Identify which cell holds the provided text, then report its [x, y] central coordinate. 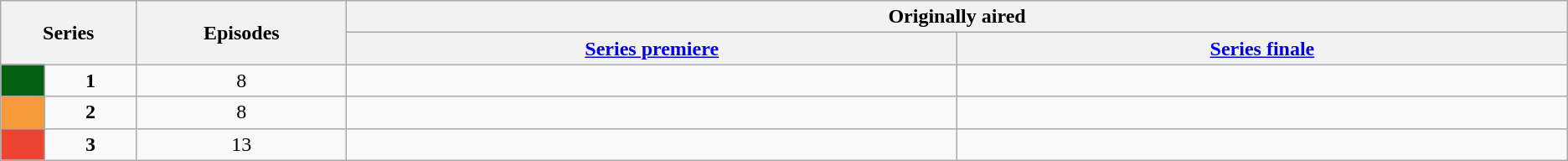
13 [241, 144]
2 [90, 112]
1 [90, 80]
Series [69, 33]
Episodes [241, 33]
3 [90, 144]
Series finale [1263, 49]
Originally aired [957, 17]
Series premiere [652, 49]
